Return the (X, Y) coordinate for the center point of the cell that contains the specified text.  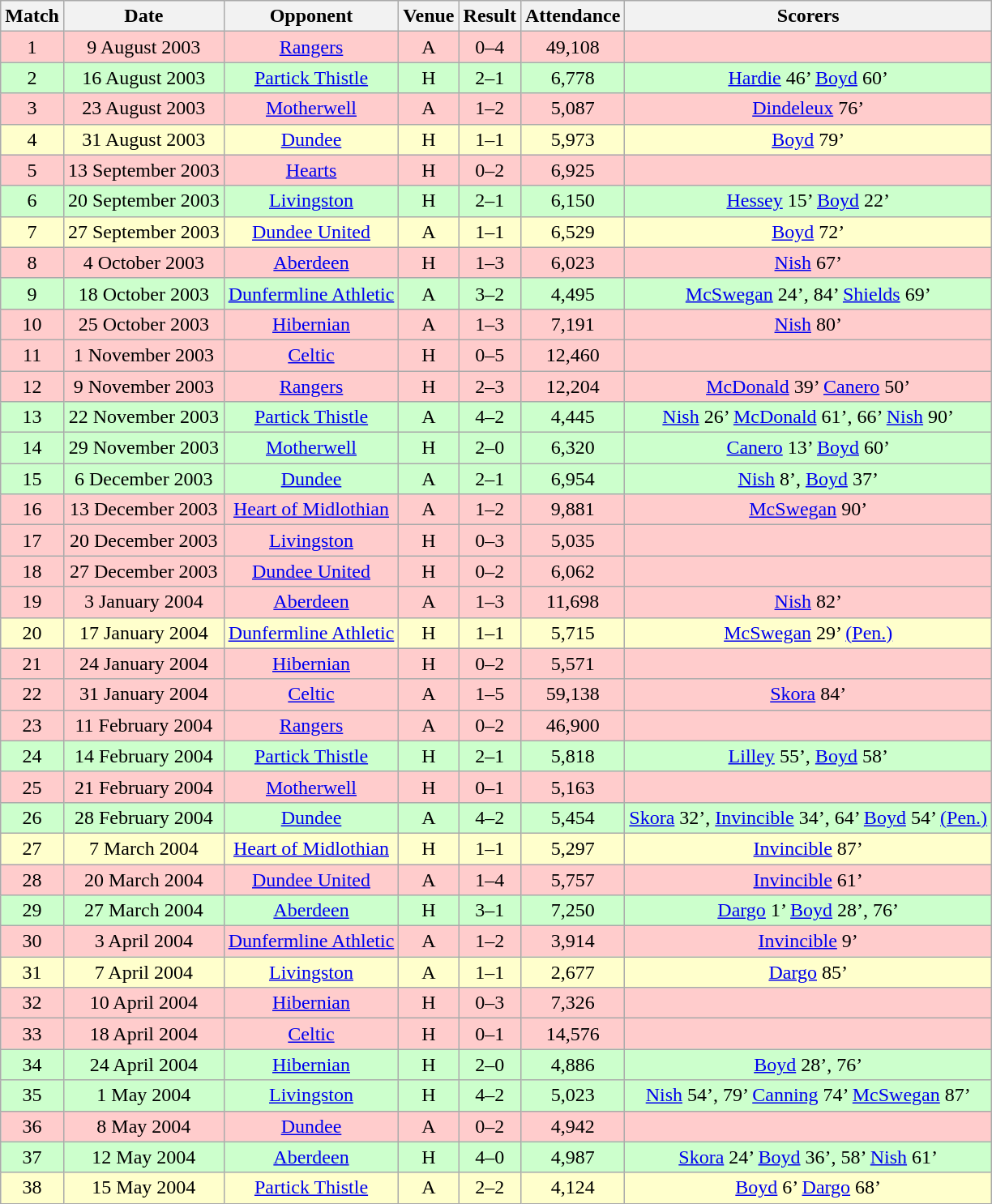
15 May 2004 (143, 1188)
4 October 2003 (143, 263)
9 November 2003 (143, 386)
20 (32, 633)
14,576 (572, 1034)
6,954 (572, 479)
33 (32, 1034)
28 (32, 879)
Lilley 55’, Boyd 58’ (809, 756)
McDonald 39’ Canero 50’ (809, 386)
5,023 (572, 1095)
Hessey 15’ Boyd 22’ (809, 201)
5,087 (572, 109)
1–5 (490, 694)
5,454 (572, 818)
6 December 2003 (143, 479)
46,900 (572, 725)
McSwegan 29’ (Pen.) (809, 633)
6,529 (572, 232)
27 (32, 848)
7 (32, 232)
6 (32, 201)
22 November 2003 (143, 417)
11 (32, 355)
3–1 (490, 911)
34 (32, 1065)
27 September 2003 (143, 232)
McSwegan 90’ (809, 510)
5,035 (572, 540)
17 (32, 540)
6,320 (572, 448)
2 (32, 78)
Nish 26’ McDonald 61’, 66’ Nish 90’ (809, 417)
Venue (429, 16)
23 August 2003 (143, 109)
36 (32, 1126)
10 (32, 324)
6,925 (572, 170)
1 May 2004 (143, 1095)
19 (32, 602)
4,987 (572, 1157)
Boyd 6’ Dargo 68’ (809, 1188)
24 (32, 756)
12,204 (572, 386)
25 (32, 787)
2–3 (490, 386)
8 (32, 263)
Attendance (572, 16)
9,881 (572, 510)
12 May 2004 (143, 1157)
14 February 2004 (143, 756)
Dargo 1’ Boyd 28’, 76’ (809, 911)
Boyd 72’ (809, 232)
31 (32, 972)
13 (32, 417)
0–5 (490, 355)
Invincible 87’ (809, 848)
6,023 (572, 263)
26 (32, 818)
Hardie 46’ Boyd 60’ (809, 78)
16 (32, 510)
18 April 2004 (143, 1034)
3 (32, 109)
6,062 (572, 571)
5,973 (572, 139)
17 January 2004 (143, 633)
1 (32, 47)
Skora 24’ Boyd 36’, 58’ Nish 61’ (809, 1157)
16 August 2003 (143, 78)
Match (32, 16)
Scorers (809, 16)
27 March 2004 (143, 911)
29 (32, 911)
37 (32, 1157)
Nish 54’, 79’ Canning 74’ McSwegan 87’ (809, 1095)
4 (32, 139)
Dindeleux 76’ (809, 109)
3 April 2004 (143, 941)
23 (32, 725)
4,445 (572, 417)
3 January 2004 (143, 602)
10 April 2004 (143, 1003)
Invincible 9’ (809, 941)
Skora 84’ (809, 694)
5,163 (572, 787)
7 April 2004 (143, 972)
27 December 2003 (143, 571)
7,250 (572, 911)
38 (32, 1188)
5,818 (572, 756)
Opponent (311, 16)
11 February 2004 (143, 725)
21 February 2004 (143, 787)
15 (32, 479)
Canero 13’ Boyd 60’ (809, 448)
Result (490, 16)
McSwegan 24’, 84’ Shields 69’ (809, 293)
30 (32, 941)
0–4 (490, 47)
14 (32, 448)
5,571 (572, 664)
24 April 2004 (143, 1065)
5,715 (572, 633)
Boyd 79’ (809, 139)
7 March 2004 (143, 848)
31 August 2003 (143, 139)
Date (143, 16)
21 (32, 664)
5,297 (572, 848)
Invincible 61’ (809, 879)
9 (32, 293)
35 (32, 1095)
4,124 (572, 1188)
20 December 2003 (143, 540)
13 December 2003 (143, 510)
2,677 (572, 972)
28 February 2004 (143, 818)
5,757 (572, 879)
25 October 2003 (143, 324)
20 September 2003 (143, 201)
7,326 (572, 1003)
29 November 2003 (143, 448)
Nish 82’ (809, 602)
31 January 2004 (143, 694)
13 September 2003 (143, 170)
4,495 (572, 293)
Boyd 28’, 76’ (809, 1065)
49,108 (572, 47)
8 May 2004 (143, 1126)
20 March 2004 (143, 879)
7,191 (572, 324)
4–0 (490, 1157)
12 (32, 386)
3,914 (572, 941)
6,778 (572, 78)
12,460 (572, 355)
4,942 (572, 1126)
3–2 (490, 293)
18 October 2003 (143, 293)
Nish 8’, Boyd 37’ (809, 479)
22 (32, 694)
Nish 67’ (809, 263)
11,698 (572, 602)
2–2 (490, 1188)
59,138 (572, 694)
1–4 (490, 879)
9 August 2003 (143, 47)
Nish 80’ (809, 324)
6,150 (572, 201)
Hearts (311, 170)
18 (32, 571)
4,886 (572, 1065)
Dargo 85’ (809, 972)
5 (32, 170)
24 January 2004 (143, 664)
32 (32, 1003)
Skora 32’, Invincible 34’, 64’ Boyd 54’ (Pen.) (809, 818)
1 November 2003 (143, 355)
